Search for the cell housing the specified text and yield its (x, y) center coordinate. 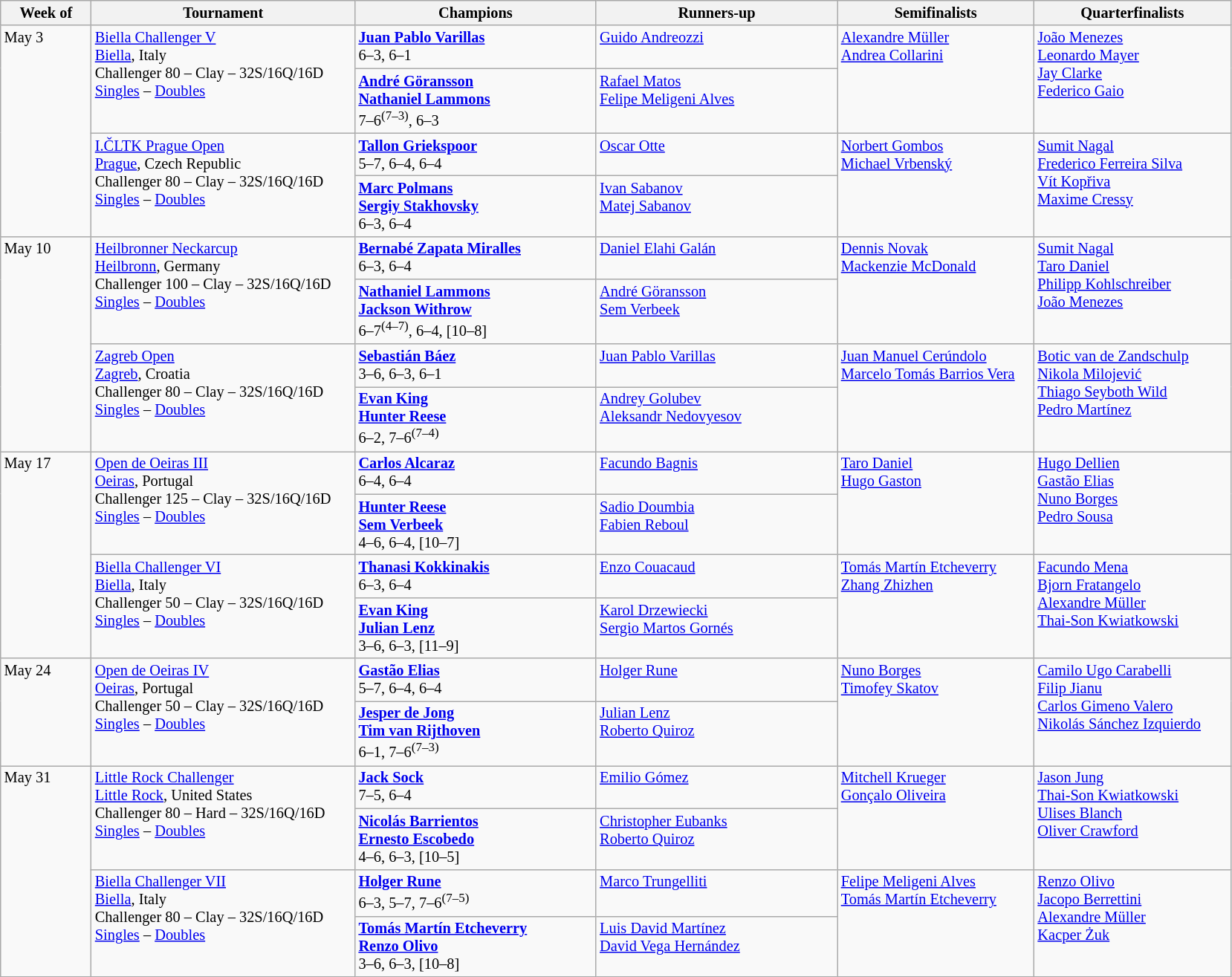
May 10 (46, 343)
Andrey Golubev Aleksandr Nedovyesov (716, 419)
Biella Challenger VIIBiella, Italy Challenger 80 – Clay – 32S/16Q/16DSingles – Doubles (223, 923)
Oscar Otte (716, 155)
Sebastián Báez3–6, 6–3, 6–1 (476, 366)
Christopher Eubanks Roberto Quiroz (716, 839)
Daniel Elahi Galán (716, 258)
Carlos Alcaraz6–4, 6–4 (476, 473)
Hunter Reese Sem Verbeek4–6, 6–4, [10–7] (476, 525)
Alexandre Müller Andrea Collarini (936, 79)
May 24 (46, 712)
May 31 (46, 871)
Norbert Gombos Michael Vrbenský (936, 184)
Gastão Elias5–7, 6–4, 6–4 (476, 680)
Marco Trungelliti (716, 893)
Runners-up (716, 13)
Ivan Sabanov Matej Sabanov (716, 206)
Facundo Mena Bjorn Fratangelo Alexandre Müller Thai-Son Kwiatkowski (1132, 606)
Facundo Bagnis (716, 473)
Zagreb OpenZagreb, Croatia Challenger 80 – Clay – 32S/16Q/16DSingles – Doubles (223, 398)
Camilo Ugo Carabelli Filip Jianu Carlos Gimeno Valero Nikolás Sánchez Izquierdo (1132, 712)
Little Rock ChallengerLittle Rock, United States Challenger 80 – Hard – 32S/16Q/16DSingles – Doubles (223, 817)
Holger Rune6–3, 5–7, 7–6(7–5) (476, 893)
Tomás Martín Etcheverry Renzo Olivo3–6, 6–3, [10–8] (476, 947)
Dennis Novak Mackenzie McDonald (936, 290)
Juan Pablo Varillas6–3, 6–1 (476, 47)
Botic van de Zandschulp Nikola Milojević Thiago Seyboth Wild Pedro Martínez (1132, 398)
João Menezes Leonardo Mayer Jay Clarke Federico Gaio (1132, 79)
Juan Pablo Varillas (716, 366)
Felipe Meligeni Alves Tomás Martín Etcheverry (936, 923)
Emilio Gómez (716, 787)
Heilbronner NeckarcupHeilbronn, Germany Challenger 100 – Clay – 32S/16Q/16DSingles – Doubles (223, 290)
Evan King Julian Lenz3–6, 6–3, [11–9] (476, 628)
Mitchell Krueger Gonçalo Oliveira (936, 817)
Nuno Borges Timofey Skatov (936, 712)
Karol Drzewiecki Sergio Martos Gornés (716, 628)
Julian Lenz Roberto Quiroz (716, 733)
Taro Daniel Hugo Gaston (936, 502)
Holger Rune (716, 680)
Renzo Olivo Jacopo Berrettini Alexandre Müller Kacper Żuk (1132, 923)
Week of (46, 13)
Luis David Martínez David Vega Hernández (716, 947)
André Göransson Sem Verbeek (716, 312)
May 3 (46, 131)
Tallon Griekspoor5–7, 6–4, 6–4 (476, 155)
Jesper de Jong Tim van Rijthoven6–1, 7–6(7–3) (476, 733)
Rafael Matos Felipe Meligeni Alves (716, 101)
Biella Challenger VIBiella, Italy Challenger 50 – Clay – 32S/16Q/16DSingles – Doubles (223, 606)
Open de Oeiras IVOeiras, Portugal Challenger 50 – Clay – 32S/16Q/16DSingles – Doubles (223, 712)
Hugo Dellien Gastão Elias Nuno Borges Pedro Sousa (1132, 502)
Quarterfinalists (1132, 13)
Marc Polmans Sergiy Stakhovsky6–3, 6–4 (476, 206)
Sadio Doumbia Fabien Reboul (716, 525)
Nicolás Barrientos Ernesto Escobedo4–6, 6–3, [10–5] (476, 839)
Nathaniel Lammons Jackson Withrow6–7(4–7), 6–4, [10–8] (476, 312)
Sumit Nagal Taro Daniel Philipp Kohlschreiber João Menezes (1132, 290)
Biella Challenger VBiella, Italy Challenger 80 – Clay – 32S/16Q/16DSingles – Doubles (223, 79)
Thanasi Kokkinakis6–3, 6–4 (476, 576)
Tomás Martín Etcheverry Zhang Zhizhen (936, 606)
Sumit Nagal Frederico Ferreira Silva Vít Kopřiva Maxime Cressy (1132, 184)
Evan King Hunter Reese6–2, 7–6(7–4) (476, 419)
Champions (476, 13)
Enzo Couacaud (716, 576)
André Göransson Nathaniel Lammons7–6(7–3), 6–3 (476, 101)
Tournament (223, 13)
Jason Jung Thai-Son Kwiatkowski Ulises Blanch Oliver Crawford (1132, 817)
Jack Sock7–5, 6–4 (476, 787)
Bernabé Zapata Miralles6–3, 6–4 (476, 258)
I.ČLTK Prague OpenPrague, Czech Republic Challenger 80 – Clay – 32S/16Q/16DSingles – Doubles (223, 184)
Guido Andreozzi (716, 47)
Semifinalists (936, 13)
Open de Oeiras IIIOeiras, Portugal Challenger 125 – Clay – 32S/16Q/16DSingles – Doubles (223, 502)
Juan Manuel Cerúndolo Marcelo Tomás Barrios Vera (936, 398)
May 17 (46, 554)
